Return (X, Y) of the center of cell containing provided text 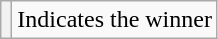
Indicates the winner (115, 20)
